Pinpoint the cell where the given text exists, returning its [X, Y] midpoint coordinate. 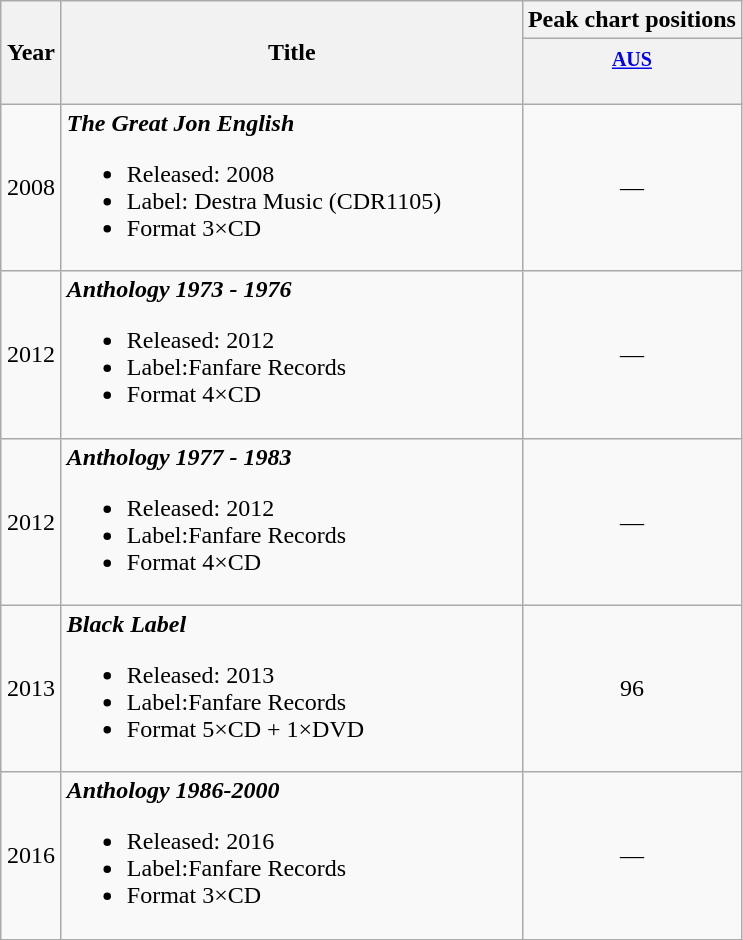
2013 [32, 688]
The Great Jon EnglishReleased: 2008Label: Destra Music (CDR1105)Format 3×CD [292, 188]
AUS [632, 72]
Year [32, 52]
Peak chart positions [632, 20]
Anthology 1973 - 1976Released: 2012Label:Fanfare RecordsFormat 4×CD [292, 354]
Anthology 1977 - 1983Released: 2012Label:Fanfare RecordsFormat 4×CD [292, 522]
96 [632, 688]
2016 [32, 856]
Anthology 1986-2000Released: 2016Label:Fanfare RecordsFormat 3×CD [292, 856]
2008 [32, 188]
Black LabelReleased: 2013Label:Fanfare RecordsFormat 5×CD + 1×DVD [292, 688]
Title [292, 52]
